Find where the given text appears and provide that cell's center as [x, y] coordinate. 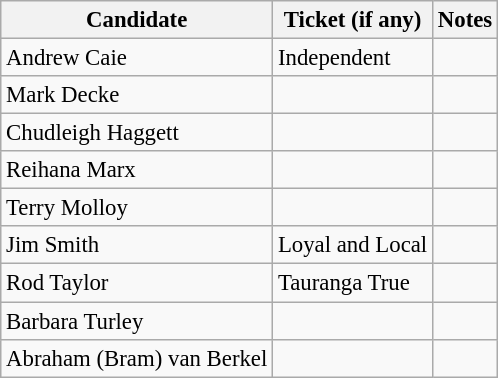
Independent [353, 58]
Notes [464, 20]
Candidate [137, 20]
Andrew Caie [137, 58]
Tauranga True [353, 283]
Rod Taylor [137, 283]
Abraham (Bram) van Berkel [137, 358]
Ticket (if any) [353, 20]
Jim Smith [137, 245]
Reihana Marx [137, 170]
Loyal and Local [353, 245]
Mark Decke [137, 95]
Terry Molloy [137, 208]
Barbara Turley [137, 321]
Chudleigh Haggett [137, 133]
